Search for the cell housing the specified text and yield its [x, y] center coordinate. 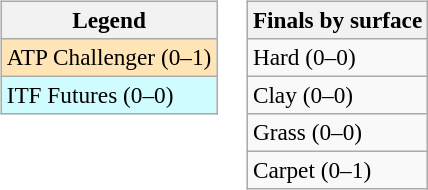
Grass (0–0) [337, 133]
Finals by surface [337, 20]
Hard (0–0) [337, 57]
Clay (0–0) [337, 95]
ATP Challenger (0–1) [108, 57]
Carpet (0–1) [337, 171]
ITF Futures (0–0) [108, 95]
Legend [108, 20]
